Detect which cell encompasses the target text, then output its [X, Y] center coordinate. 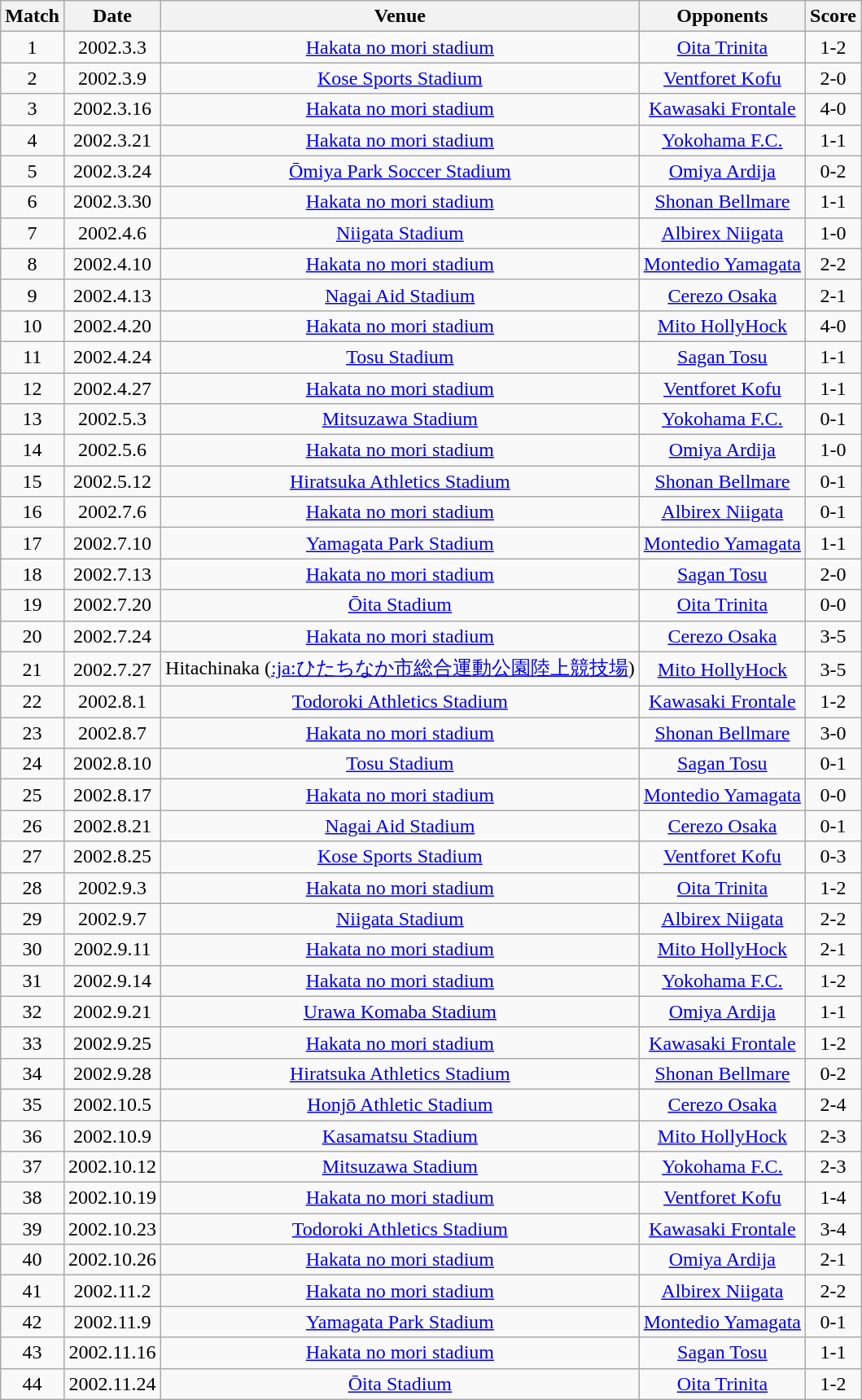
2002.5.12 [112, 481]
2002.9.14 [112, 981]
2 [33, 78]
2002.10.26 [112, 1260]
2002.3.9 [112, 78]
2002.9.3 [112, 888]
2002.9.28 [112, 1073]
Opponents [722, 16]
1-4 [834, 1198]
9 [33, 295]
7 [33, 233]
29 [33, 919]
20 [33, 636]
2002.8.7 [112, 733]
2002.4.20 [112, 326]
2002.9.7 [112, 919]
2002.8.25 [112, 857]
2002.3.21 [112, 140]
0-3 [834, 857]
4 [33, 140]
40 [33, 1260]
36 [33, 1136]
Urawa Komaba Stadium [400, 1012]
2002.11.24 [112, 1384]
2002.5.3 [112, 419]
21 [33, 669]
31 [33, 981]
37 [33, 1167]
2-4 [834, 1104]
Score [834, 16]
Ōmiya Park Soccer Stadium [400, 171]
Kasamatsu Stadium [400, 1136]
Hitachinaka (:ja:ひたちなか市総合運動公園陸上競技場) [400, 669]
2002.9.21 [112, 1012]
Honjō Athletic Stadium [400, 1104]
2002.3.16 [112, 109]
2002.10.19 [112, 1198]
30 [33, 950]
2002.4.13 [112, 295]
33 [33, 1042]
2002.10.23 [112, 1229]
2002.3.24 [112, 171]
2002.10.12 [112, 1167]
1 [33, 47]
2002.9.25 [112, 1042]
2002.9.11 [112, 950]
34 [33, 1073]
32 [33, 1012]
2002.3.30 [112, 202]
3-0 [834, 733]
15 [33, 481]
2002.4.24 [112, 357]
6 [33, 202]
18 [33, 574]
12 [33, 388]
Match [33, 16]
2002.4.27 [112, 388]
10 [33, 326]
24 [33, 764]
42 [33, 1322]
44 [33, 1384]
2002.3.3 [112, 47]
2002.11.16 [112, 1353]
27 [33, 857]
43 [33, 1353]
2002.7.10 [112, 543]
23 [33, 733]
13 [33, 419]
16 [33, 512]
Date [112, 16]
2002.10.5 [112, 1104]
38 [33, 1198]
3 [33, 109]
2002.8.10 [112, 764]
Venue [400, 16]
2002.8.21 [112, 826]
2002.10.9 [112, 1136]
2002.7.27 [112, 669]
41 [33, 1291]
2002.7.6 [112, 512]
26 [33, 826]
2002.11.9 [112, 1322]
2002.8.17 [112, 795]
2002.5.6 [112, 450]
19 [33, 605]
2002.4.10 [112, 264]
17 [33, 543]
2002.8.1 [112, 702]
2002.4.6 [112, 233]
2002.11.2 [112, 1291]
3-4 [834, 1229]
39 [33, 1229]
2002.7.20 [112, 605]
35 [33, 1104]
28 [33, 888]
25 [33, 795]
14 [33, 450]
22 [33, 702]
2002.7.13 [112, 574]
11 [33, 357]
8 [33, 264]
2002.7.24 [112, 636]
5 [33, 171]
